Determine the [x, y] coordinate at the center of the cell enclosing the given text.  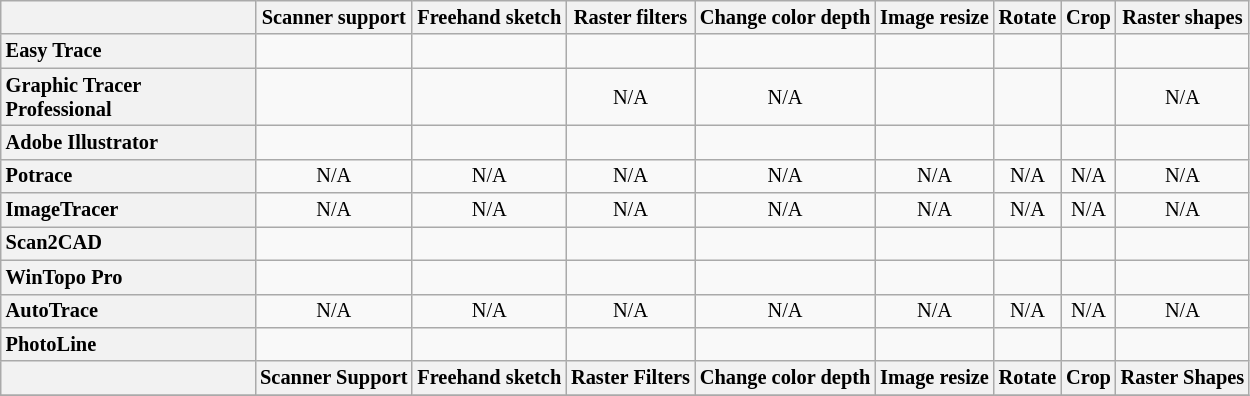
Raster Shapes [1182, 378]
ImageTracer [128, 210]
Raster shapes [1182, 17]
WinTopo Pro [128, 277]
Raster Filters [630, 378]
Scan2CAD [128, 243]
PhotoLine [128, 344]
AutoTrace [128, 311]
Scanner support [334, 17]
Potrace [128, 176]
Easy Trace [128, 51]
Graphic Tracer Professional [128, 97]
Raster filters [630, 17]
Scanner Support [334, 378]
Adobe Illustrator [128, 142]
